Detect which cell encompasses the target text, then output its (X, Y) center coordinate. 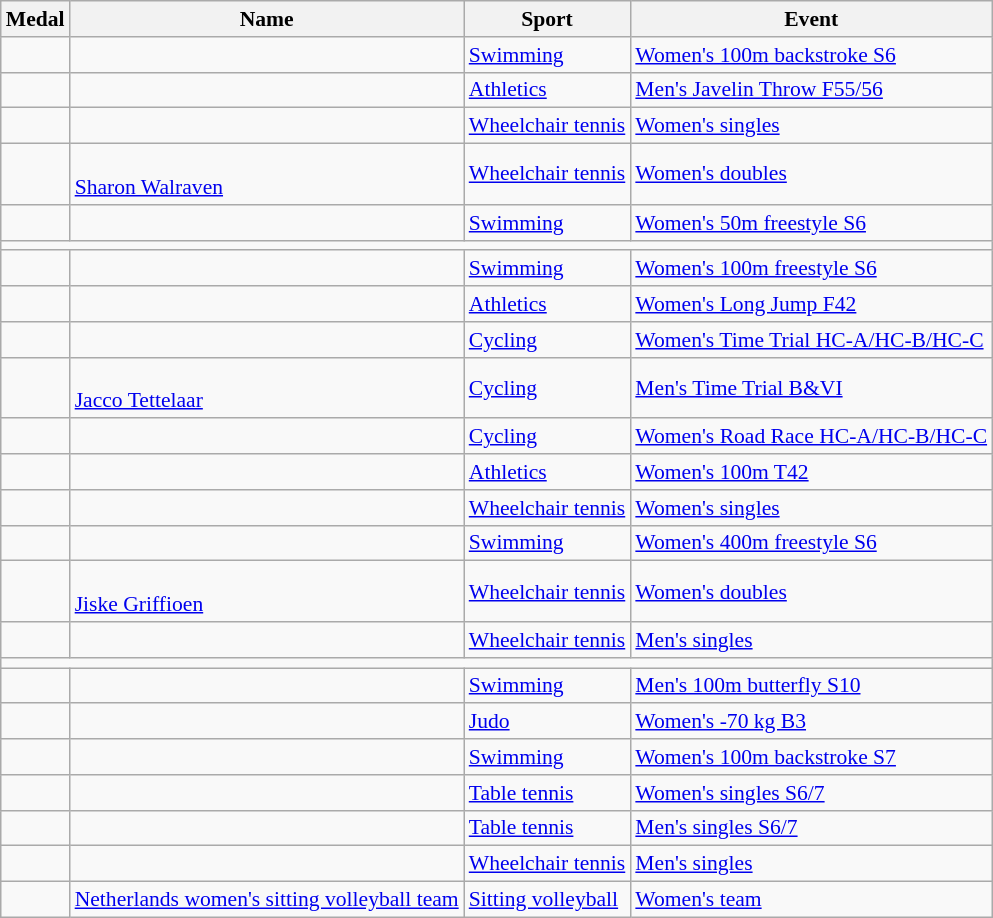
Women's -70 kg B3 (811, 722)
Women's 400m freestyle S6 (811, 543)
Sport (548, 19)
Medal (36, 19)
Men's 100m butterfly S10 (811, 686)
Judo (548, 722)
Men's Time Trial B&VI (811, 388)
Sharon Walraven (267, 174)
Women's Time Trial HC-A/HC-B/HC-C (811, 340)
Women's 100m backstroke S6 (811, 55)
Women's 100m T42 (811, 472)
Event (811, 19)
Women's team (811, 900)
Women's Road Race HC-A/HC-B/HC-C (811, 437)
Sitting volleyball (548, 900)
Men's Javelin Throw F55/56 (811, 90)
Women's 100m backstroke S7 (811, 757)
Women's Long Jump F42 (811, 304)
Jiske Griffioen (267, 592)
Jacco Tettelaar (267, 388)
Women's singles S6/7 (811, 793)
Women's 100m freestyle S6 (811, 269)
Women's 50m freestyle S6 (811, 223)
Name (267, 19)
Netherlands women's sitting volleyball team (267, 900)
Men's singles S6/7 (811, 828)
